Output the (x, y) coordinate of the center of the cell containing the given text.  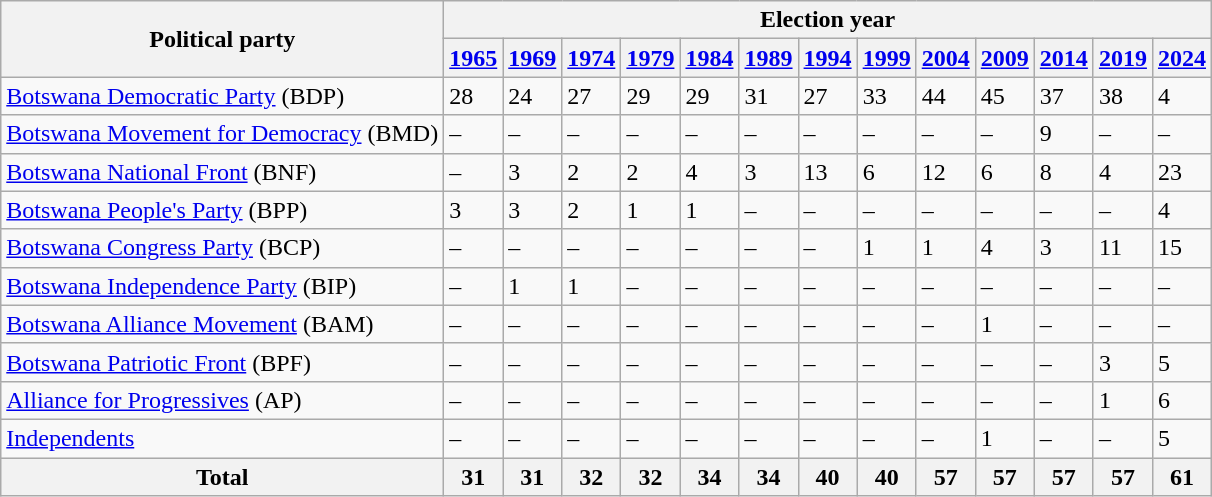
1984 (710, 58)
Botswana People's Party (BPP) (222, 210)
Botswana Movement for Democracy (BMD) (222, 134)
45 (1004, 96)
1979 (650, 58)
1969 (532, 58)
1974 (592, 58)
2004 (946, 58)
Botswana Congress Party (BCP) (222, 248)
33 (886, 96)
2014 (1064, 58)
Botswana Democratic Party (BDP) (222, 96)
24 (532, 96)
Alliance for Progressives (AP) (222, 400)
38 (1122, 96)
2009 (1004, 58)
Botswana Patriotic Front (BPF) (222, 362)
12 (946, 172)
Election year (828, 20)
1989 (768, 58)
15 (1182, 248)
Botswana Independence Party (BIP) (222, 286)
1965 (474, 58)
Botswana National Front (BNF) (222, 172)
44 (946, 96)
Political party (222, 39)
1994 (828, 58)
Botswana Alliance Movement (BAM) (222, 324)
37 (1064, 96)
61 (1182, 477)
23 (1182, 172)
9 (1064, 134)
2019 (1122, 58)
Total (222, 477)
11 (1122, 248)
8 (1064, 172)
13 (828, 172)
2024 (1182, 58)
28 (474, 96)
1999 (886, 58)
Independents (222, 438)
